Capture the cell that displays the provided text and extract its (X, Y) central coordinate. 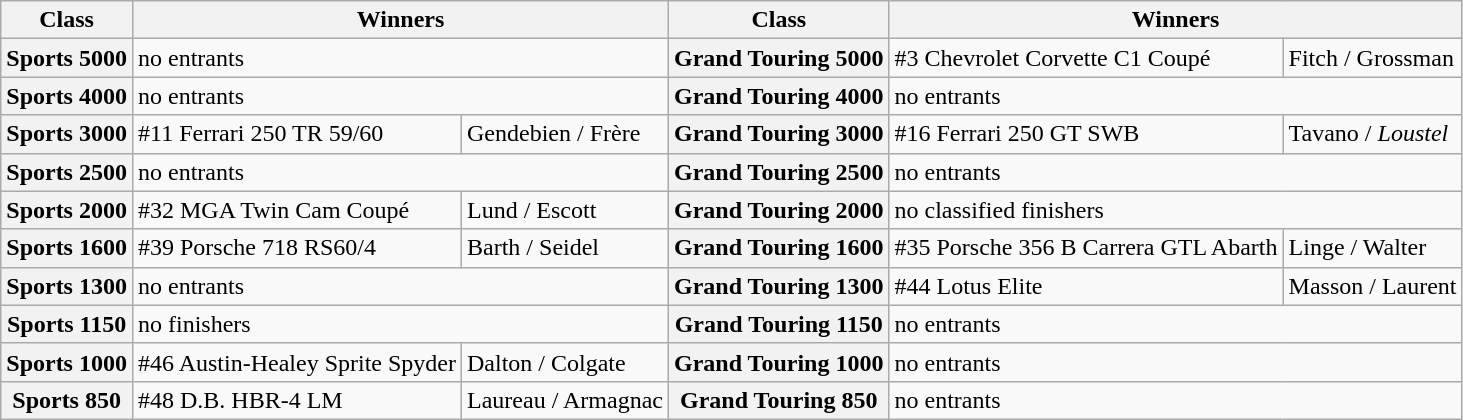
Grand Touring 1300 (778, 286)
#35 Porsche 356 B Carrera GTL Abarth (1086, 248)
#3 Chevrolet Corvette C1 Coupé (1086, 58)
Sports 2500 (67, 172)
Grand Touring 4000 (778, 96)
Grand Touring 2500 (778, 172)
Linge / Walter (1372, 248)
#32 MGA Twin Cam Coupé (296, 210)
Lund / Escott (566, 210)
Grand Touring 5000 (778, 58)
no classified finishers (1176, 210)
Sports 850 (67, 400)
#44 Lotus Elite (1086, 286)
Sports 1300 (67, 286)
Sports 1000 (67, 362)
Sports 1150 (67, 324)
#48 D.B. HBR-4 LM (296, 400)
Tavano / Loustel (1372, 134)
#39 Porsche 718 RS60/4 (296, 248)
Barth / Seidel (566, 248)
Gendebien / Frère (566, 134)
Dalton / Colgate (566, 362)
Grand Touring 1150 (778, 324)
Sports 3000 (67, 134)
Masson / Laurent (1372, 286)
#46 Austin-Healey Sprite Spyder (296, 362)
Sports 5000 (67, 58)
#11 Ferrari 250 TR 59/60 (296, 134)
Grand Touring 3000 (778, 134)
no finishers (400, 324)
Laureau / Armagnac (566, 400)
Grand Touring 1600 (778, 248)
Sports 2000 (67, 210)
#16 Ferrari 250 GT SWB (1086, 134)
Grand Touring 2000 (778, 210)
Sports 4000 (67, 96)
Grand Touring 850 (778, 400)
Sports 1600 (67, 248)
Grand Touring 1000 (778, 362)
Fitch / Grossman (1372, 58)
